For the text-containing cell, return its midpoint in (X, Y) coordinate format. 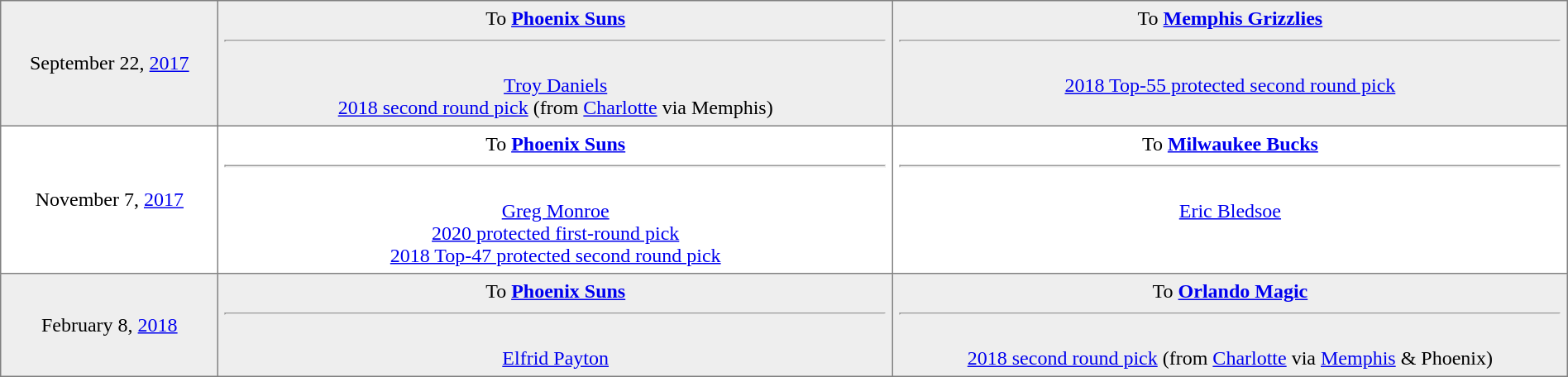
To Milwaukee Bucks Eric Bledsoe (1231, 199)
To Phoenix Suns Elfrid Payton (556, 325)
To Orlando Magic2018 second round pick (from Charlotte via Memphis & Phoenix) (1231, 325)
To Phoenix Suns Troy Daniels 2018 second round pick (from Charlotte via Memphis) (556, 64)
November 7, 2017 (109, 199)
To Memphis Grizzlies2018 Top-55 protected second round pick (1231, 64)
September 22, 2017 (109, 64)
To Phoenix Suns Greg Monroe 2020 protected first-round pick 2018 Top-47 protected second round pick (556, 199)
February 8, 2018 (109, 325)
